For the text-containing cell, return its midpoint in [X, Y] coordinate format. 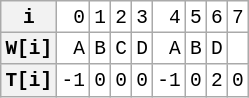
W[i] [29, 49]
1 [100, 17]
C [122, 49]
7 [238, 17]
T[i] [29, 80]
6 [216, 17]
5 [196, 17]
3 [142, 17]
i [29, 17]
4 [170, 17]
